Capture the cell that displays the provided text and extract its (X, Y) central coordinate. 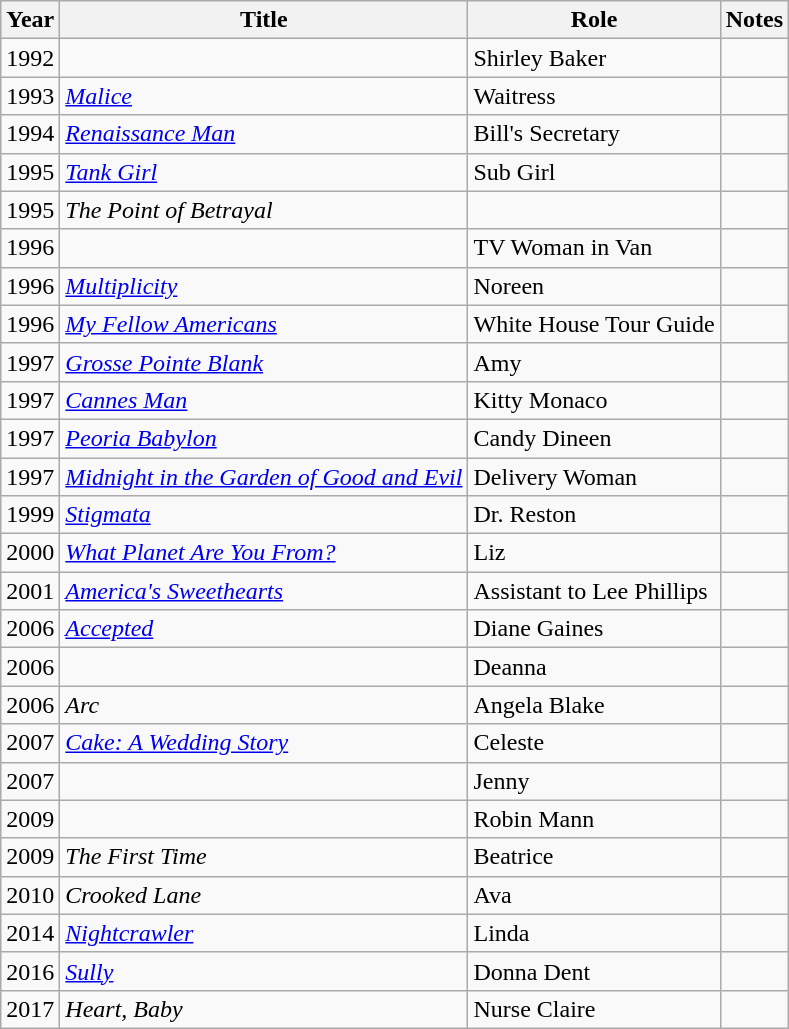
My Fellow Americans (264, 324)
Peoria Babylon (264, 438)
Amy (594, 362)
Nightcrawler (264, 933)
2010 (30, 895)
Arc (264, 705)
Malice (264, 96)
Title (264, 20)
2016 (30, 971)
Cake: A Wedding Story (264, 743)
Noreen (594, 286)
2017 (30, 1009)
Angela Blake (594, 705)
Multiplicity (264, 286)
What Planet Are You From? (264, 553)
Stigmata (264, 515)
Dr. Reston (594, 515)
1994 (30, 134)
Tank Girl (264, 172)
Year (30, 20)
Role (594, 20)
Linda (594, 933)
2001 (30, 591)
Diane Gaines (594, 629)
Crooked Lane (264, 895)
TV Woman in Van (594, 248)
Heart, Baby (264, 1009)
Celeste (594, 743)
Waitress (594, 96)
Deanna (594, 667)
1993 (30, 96)
Midnight in the Garden of Good and Evil (264, 477)
Ava (594, 895)
White House Tour Guide (594, 324)
America's Sweethearts (264, 591)
Renaissance Man (264, 134)
Bill's Secretary (594, 134)
The Point of Betrayal (264, 210)
Delivery Woman (594, 477)
Assistant to Lee Phillips (594, 591)
Beatrice (594, 857)
Jenny (594, 781)
Donna Dent (594, 971)
Kitty Monaco (594, 400)
2000 (30, 553)
Sully (264, 971)
Candy Dineen (594, 438)
1992 (30, 58)
Shirley Baker (594, 58)
Cannes Man (264, 400)
The First Time (264, 857)
Liz (594, 553)
Grosse Pointe Blank (264, 362)
Robin Mann (594, 819)
Accepted (264, 629)
Notes (754, 20)
1999 (30, 515)
Sub Girl (594, 172)
2014 (30, 933)
Nurse Claire (594, 1009)
